Output the (X, Y) coordinate of the center of the cell containing the given text.  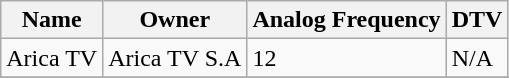
Arica TV (52, 58)
Analog Frequency (346, 20)
Name (52, 20)
Arica TV S.A (175, 58)
DTV (477, 20)
N/A (477, 58)
Owner (175, 20)
12 (346, 58)
